Pinpoint the cell where the given text exists, returning its (x, y) midpoint coordinate. 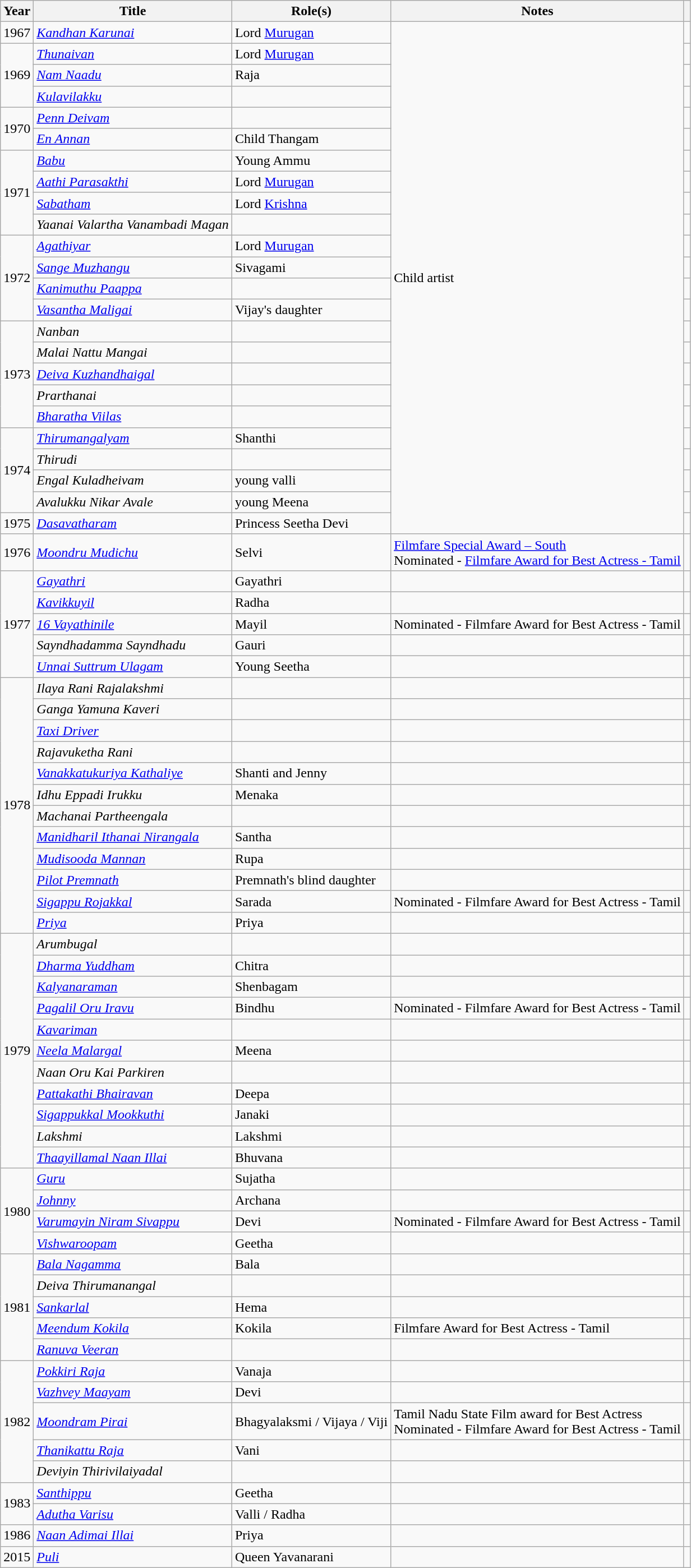
Pokkiri Raja (133, 1371)
Moondram Pirai (133, 1421)
1976 (17, 552)
Shenbagam (311, 987)
Bhuvana (311, 1157)
Bala (311, 1264)
Agathiyar (133, 246)
Meendum Kokila (133, 1329)
Varumayin Niram Sivappu (133, 1221)
Mudisooda Mannan (133, 859)
Santhippu (133, 1493)
Malai Nattu Mangai (133, 353)
Sigappukkal Mookkuthi (133, 1115)
Nam Naadu (133, 75)
1978 (17, 805)
1980 (17, 1211)
Kanimuthu Paappa (133, 289)
Kavikkuyil (133, 602)
1970 (17, 128)
Sigappu Rojakkal (133, 901)
16 Vayathinile (133, 624)
young valli (311, 481)
Dharma Yuddham (133, 965)
Vanakkatukuriya Kathaliye (133, 773)
1983 (17, 1504)
1975 (17, 523)
Aathi Parasakthi (133, 182)
Child Thangam (311, 139)
Santha (311, 837)
Ilaya Rani Rajalakshmi (133, 688)
Penn Deivam (133, 118)
En Annan (133, 139)
Filmfare Award for Best Actress - Tamil (537, 1329)
Neela Malargal (133, 1051)
1967 (17, 33)
Babu (133, 160)
Vazhvey Maayam (133, 1392)
Thanikattu Raja (133, 1450)
Deiva Thirumanangal (133, 1285)
1982 (17, 1421)
Sankarlal (133, 1307)
1974 (17, 470)
1986 (17, 1535)
Bhagyalaksmi / Vijaya / Viji (311, 1421)
Sabatham (133, 203)
Rajavuketha Rani (133, 752)
Lord Krishna (311, 203)
Chitra (311, 965)
Nanban (133, 331)
Moondru Mudichu (133, 552)
Radha (311, 602)
Kokila (311, 1329)
young Meena (311, 502)
Taxi Driver (133, 731)
Kalyanaraman (133, 987)
Janaki (311, 1115)
Johnny (133, 1200)
Sarada (311, 901)
Mayil (311, 624)
Selvi (311, 552)
Thirumangalyam (133, 438)
Queen Yavanarani (311, 1557)
Vijay's daughter (311, 310)
Meena (311, 1051)
Machanai Partheengala (133, 816)
Avalukku Nikar Avale (133, 502)
Sivagami (311, 268)
Vishwaroopam (133, 1243)
Notes (537, 11)
Pagalil Oru Iravu (133, 1008)
1979 (17, 1051)
Title (133, 11)
Thirudi (133, 459)
1972 (17, 278)
Kulavilakku (133, 96)
Dasavatharam (133, 523)
2015 (17, 1557)
Deepa (311, 1094)
Thunaivan (133, 54)
Role(s) (311, 11)
Hema (311, 1307)
Adutha Varisu (133, 1514)
Kandhan Karunai (133, 33)
Vasantha Maligai (133, 310)
Sayndhadamma Sayndhadu (133, 645)
Premnath's blind daughter (311, 880)
Engal Kuladheivam (133, 481)
Vanaja (311, 1371)
Puli (133, 1557)
Sujatha (311, 1179)
Manidharil Ithanai Nirangala (133, 837)
Rupa (311, 859)
Yaanai Valartha Vanambadi Magan (133, 224)
Bharatha Viilas (133, 417)
1973 (17, 374)
Naan Oru Kai Parkiren (133, 1072)
Ranuva Veeran (133, 1350)
Child artist (537, 278)
Guru (133, 1179)
1971 (17, 192)
1977 (17, 624)
Pattakathi Bhairavan (133, 1094)
Deviyin Thirivilaiyadal (133, 1472)
Gauri (311, 645)
Young Seetha (311, 667)
Idhu Eppadi Irukku (133, 795)
Naan Adimai Illai (133, 1535)
Princess Seetha Devi (311, 523)
Shanthi (311, 438)
1981 (17, 1307)
Arumbugal (133, 944)
Sange Muzhangu (133, 268)
Kavariman (133, 1030)
Young Ammu (311, 160)
Valli / Radha (311, 1514)
Ganga Yamuna Kaveri (133, 709)
Shanti and Jenny (311, 773)
Filmfare Special Award – SouthNominated - Filmfare Award for Best Actress - Tamil (537, 552)
Bala Nagamma (133, 1264)
Year (17, 11)
Prarthanai (133, 395)
Vani (311, 1450)
Deiva Kuzhandhaigal (133, 374)
Archana (311, 1200)
1969 (17, 75)
Bindhu (311, 1008)
Raja (311, 75)
Unnai Suttrum Ulagam (133, 667)
Thaayillamal Naan Illai (133, 1157)
Pilot Premnath (133, 880)
Menaka (311, 795)
Tamil Nadu State Film award for Best ActressNominated - Filmfare Award for Best Actress - Tamil (537, 1421)
